From the cell containing the given text, extract its center point as (x, y) coordinate. 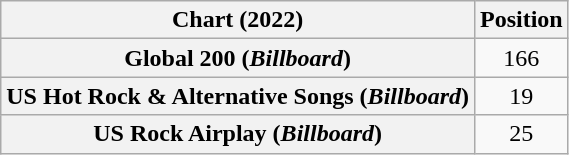
19 (521, 96)
25 (521, 134)
166 (521, 58)
US Hot Rock & Alternative Songs (Billboard) (238, 96)
Chart (2022) (238, 20)
US Rock Airplay (Billboard) (238, 134)
Global 200 (Billboard) (238, 58)
Position (521, 20)
